Locate the cell with the specified text and output its [X, Y] center coordinate. 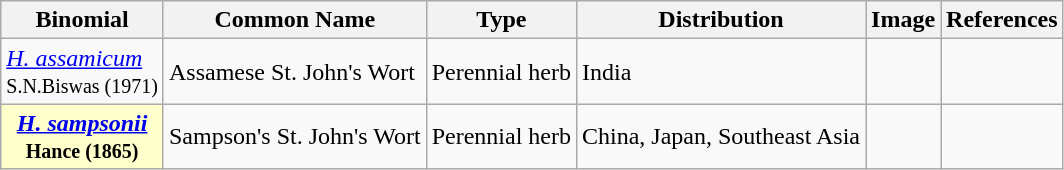
India [720, 72]
China, Japan, Southeast Asia [720, 136]
Type [501, 20]
H. assamicumS.N.Biswas (1971) [82, 72]
Binomial [82, 20]
Common Name [294, 20]
References [1002, 20]
Sampson's St. John's Wort [294, 136]
Image [904, 20]
Assamese St. John's Wort [294, 72]
H. sampsoniiHance (1865) [82, 136]
Distribution [720, 20]
